Output the [x, y] coordinate of the center of the cell containing the given text.  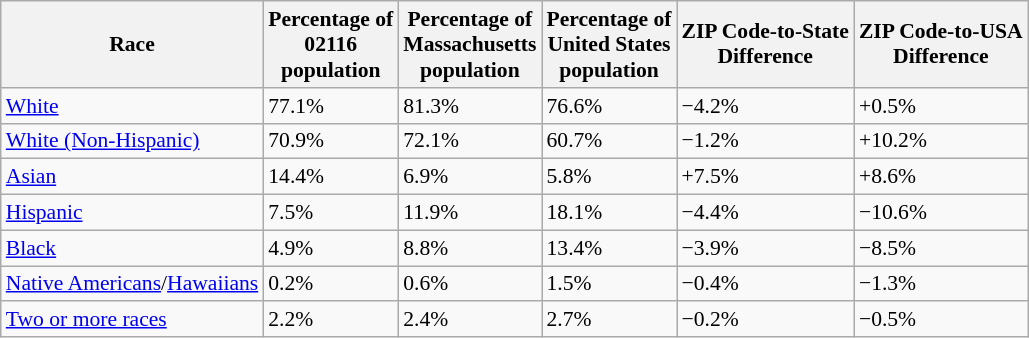
Percentage of 02116population [330, 44]
0.2% [330, 284]
14.4% [330, 177]
Two or more races [132, 320]
+10.2% [941, 141]
+8.6% [941, 177]
76.6% [610, 106]
1.5% [610, 284]
+7.5% [764, 177]
ZIP Code-to-StateDifference [764, 44]
Hispanic [132, 213]
Percentage ofUnited Statespopulation [610, 44]
0.6% [470, 284]
11.9% [470, 213]
2.7% [610, 320]
Percentage ofMassachusettspopulation [470, 44]
2.2% [330, 320]
8.8% [470, 248]
Race [132, 44]
72.1% [470, 141]
−0.4% [764, 284]
Asian [132, 177]
7.5% [330, 213]
−4.2% [764, 106]
−0.5% [941, 320]
77.1% [330, 106]
+0.5% [941, 106]
−1.2% [764, 141]
70.9% [330, 141]
−10.6% [941, 213]
Black [132, 248]
White [132, 106]
White (Non-Hispanic) [132, 141]
4.9% [330, 248]
−8.5% [941, 248]
−4.4% [764, 213]
−1.3% [941, 284]
2.4% [470, 320]
−3.9% [764, 248]
18.1% [610, 213]
60.7% [610, 141]
6.9% [470, 177]
13.4% [610, 248]
ZIP Code-to-USADifference [941, 44]
5.8% [610, 177]
81.3% [470, 106]
−0.2% [764, 320]
Native Americans/Hawaiians [132, 284]
